Capture the cell that displays the provided text and extract its [X, Y] central coordinate. 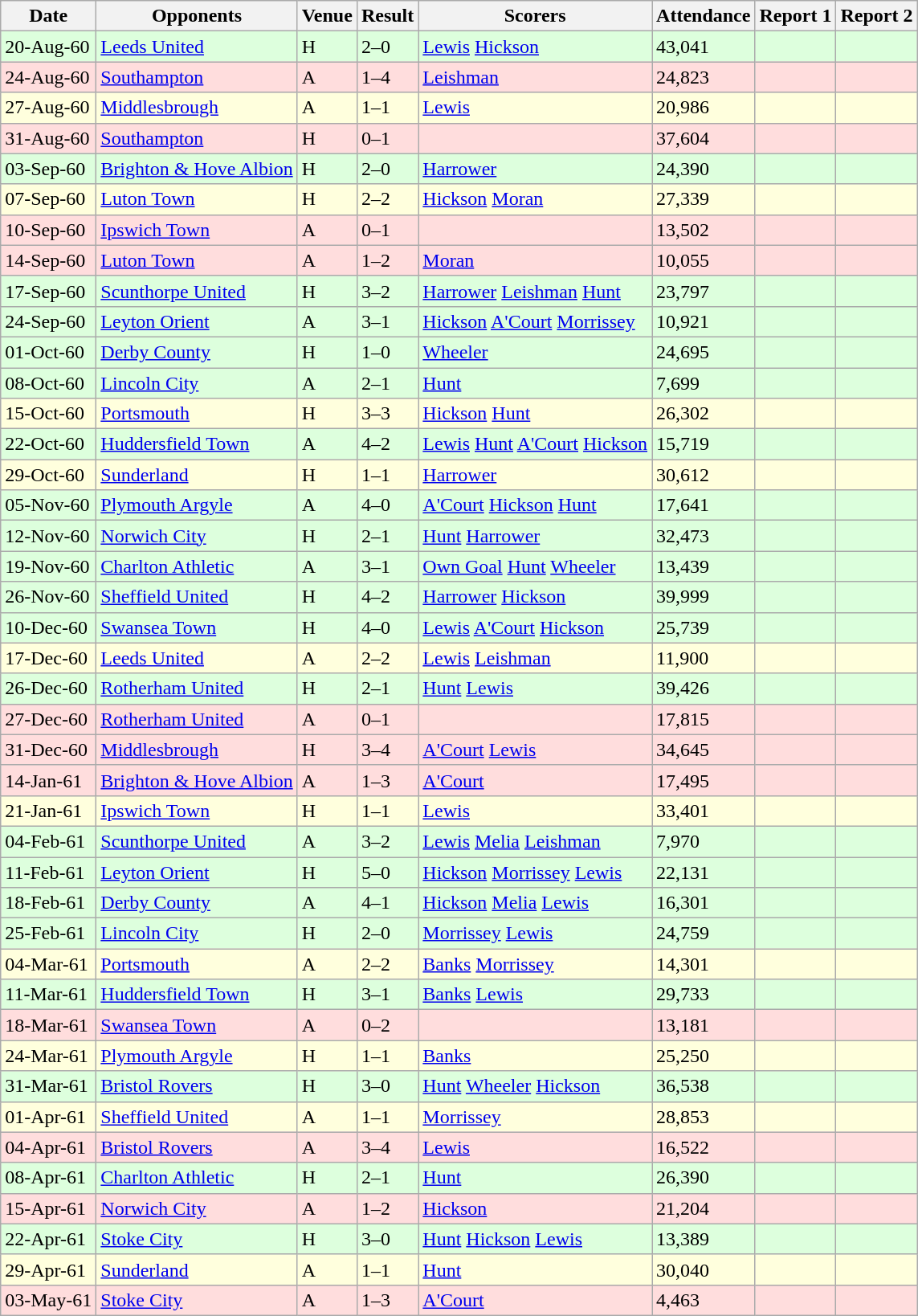
17,495 [704, 780]
26,390 [704, 1178]
Date [48, 16]
1–0 [387, 352]
04-Mar-61 [48, 964]
Harrower Leishman Hunt [535, 291]
20,986 [704, 108]
Report 2 [877, 16]
Banks Morrissey [535, 964]
33,401 [704, 811]
04-Apr-61 [48, 1147]
03-Sep-60 [48, 169]
21,204 [704, 1208]
03-May-61 [48, 1300]
11-Feb-61 [48, 872]
11,900 [704, 658]
20-Aug-60 [48, 47]
13,439 [704, 566]
Lewis Hickson [535, 47]
13,389 [704, 1239]
Wheeler [535, 352]
17,641 [704, 505]
22-Oct-60 [48, 444]
26-Nov-60 [48, 597]
10-Dec-60 [48, 627]
30,612 [704, 475]
24,695 [704, 352]
4,463 [704, 1300]
26-Dec-60 [48, 689]
16,301 [704, 903]
28,853 [704, 1117]
31-Dec-60 [48, 750]
15,719 [704, 444]
08-Oct-60 [48, 383]
Own Goal Hunt Wheeler [535, 566]
7,970 [704, 841]
Hunt Harrower [535, 536]
Morrissey Lewis [535, 934]
10-Sep-60 [48, 230]
7,699 [704, 383]
Hickson Hunt [535, 414]
25,739 [704, 627]
Scorers [535, 16]
24-Aug-60 [48, 77]
12-Nov-60 [48, 536]
15-Apr-61 [48, 1208]
Moran [535, 260]
Venue [327, 16]
07-Sep-60 [48, 199]
17-Dec-60 [48, 658]
Lewis Leishman [535, 658]
24,759 [704, 934]
19-Nov-60 [48, 566]
32,473 [704, 536]
24-Mar-61 [48, 1056]
Hunt Lewis [535, 689]
4–1 [387, 903]
30,040 [704, 1269]
14,301 [704, 964]
21-Jan-61 [48, 811]
01-Apr-61 [48, 1117]
29,733 [704, 995]
24,390 [704, 169]
Leishman [535, 77]
Lewis Melia Leishman [535, 841]
Hickson Melia Lewis [535, 903]
15-Oct-60 [48, 414]
13,181 [704, 1025]
13,502 [704, 230]
0–2 [387, 1025]
10,055 [704, 260]
Morrissey [535, 1117]
11-Mar-61 [48, 995]
3–3 [387, 414]
27-Aug-60 [48, 108]
22,131 [704, 872]
Hickson Moran [535, 199]
14-Sep-60 [48, 260]
17-Sep-60 [48, 291]
05-Nov-60 [48, 505]
24-Sep-60 [48, 321]
39,426 [704, 689]
29-Oct-60 [48, 475]
25,250 [704, 1056]
Hickson [535, 1208]
Lewis A'Court Hickson [535, 627]
22-Apr-61 [48, 1239]
39,999 [704, 597]
24,823 [704, 77]
Hunt Wheeler Hickson [535, 1086]
5–0 [387, 872]
Report 1 [795, 16]
17,815 [704, 719]
31-Mar-61 [48, 1086]
26,302 [704, 414]
08-Apr-61 [48, 1178]
Banks [535, 1056]
37,604 [704, 138]
Harrower Hickson [535, 597]
Hunt Hickson Lewis [535, 1239]
Banks Lewis [535, 995]
14-Jan-61 [48, 780]
10,921 [704, 321]
27,339 [704, 199]
01-Oct-60 [48, 352]
Hickson A'Court Morrissey [535, 321]
23,797 [704, 291]
25-Feb-61 [48, 934]
04-Feb-61 [48, 841]
1–4 [387, 77]
Opponents [197, 16]
16,522 [704, 1147]
36,538 [704, 1086]
31-Aug-60 [48, 138]
Attendance [704, 16]
Result [387, 16]
A'Court Lewis [535, 750]
43,041 [704, 47]
Hickson Morrissey Lewis [535, 872]
A'Court Hickson Hunt [535, 505]
18-Mar-61 [48, 1025]
Lewis Hunt A'Court Hickson [535, 444]
18-Feb-61 [48, 903]
27-Dec-60 [48, 719]
34,645 [704, 750]
29-Apr-61 [48, 1269]
